Scan for the cell matching the given text and deliver its [x, y] coordinate at center. 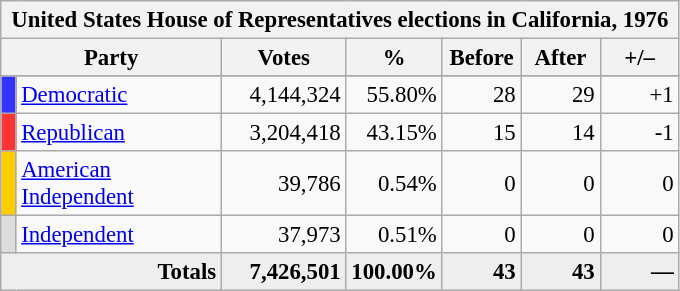
Votes [284, 58]
-1 [640, 133]
39,786 [284, 184]
+/– [640, 58]
15 [482, 133]
Republican [119, 133]
29 [560, 95]
Democratic [119, 95]
0.54% [394, 184]
3,204,418 [284, 133]
43.15% [394, 133]
14 [560, 133]
Independent [119, 235]
United States House of Representatives elections in California, 1976 [340, 20]
% [394, 58]
4,144,324 [284, 95]
Party [112, 58]
After [560, 58]
American Independent [119, 184]
Before [482, 58]
0.51% [394, 235]
37,973 [284, 235]
28 [482, 95]
55.80% [394, 95]
+1 [640, 95]
